Return [x, y] of the center of cell containing provided text 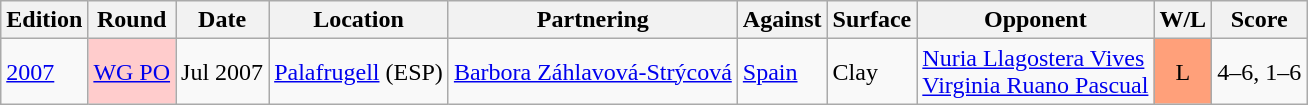
Surface [872, 20]
Barbora Záhlavová-Strýcová [592, 72]
WG PO [132, 72]
W/L [1183, 20]
Palafrugell (ESP) [359, 72]
Clay [872, 72]
Jul 2007 [222, 72]
Partnering [592, 20]
Opponent [1036, 20]
2007 [44, 72]
Round [132, 20]
Score [1260, 20]
Spain [782, 72]
L [1183, 72]
Against [782, 20]
Date [222, 20]
Edition [44, 20]
4–6, 1–6 [1260, 72]
Location [359, 20]
Nuria Llagostera Vives Virginia Ruano Pascual [1036, 72]
